Return [x, y] of the center of cell containing provided text 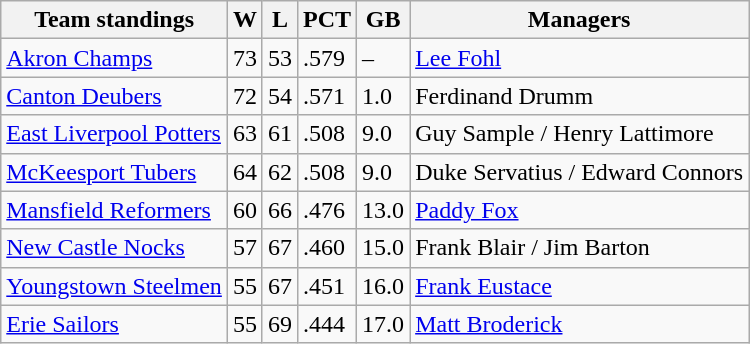
61 [280, 134]
Lee Fohl [580, 58]
Paddy Fox [580, 210]
.444 [328, 324]
Team standings [114, 20]
W [244, 20]
GB [384, 20]
Managers [580, 20]
72 [244, 96]
L [280, 20]
.571 [328, 96]
73 [244, 58]
17.0 [384, 324]
60 [244, 210]
16.0 [384, 286]
East Liverpool Potters [114, 134]
1.0 [384, 96]
57 [244, 248]
Youngstown Steelmen [114, 286]
Frank Blair / Jim Barton [580, 248]
Ferdinand Drumm [580, 96]
New Castle Nocks [114, 248]
62 [280, 172]
Matt Broderick [580, 324]
Erie Sailors [114, 324]
– [384, 58]
15.0 [384, 248]
63 [244, 134]
PCT [328, 20]
66 [280, 210]
Akron Champs [114, 58]
54 [280, 96]
Canton Deubers [114, 96]
64 [244, 172]
Mansfield Reformers [114, 210]
McKeesport Tubers [114, 172]
69 [280, 324]
.460 [328, 248]
53 [280, 58]
.476 [328, 210]
Duke Servatius / Edward Connors [580, 172]
.579 [328, 58]
Guy Sample / Henry Lattimore [580, 134]
Frank Eustace [580, 286]
13.0 [384, 210]
.451 [328, 286]
